Detect which cell encompasses the target text, then output its [X, Y] center coordinate. 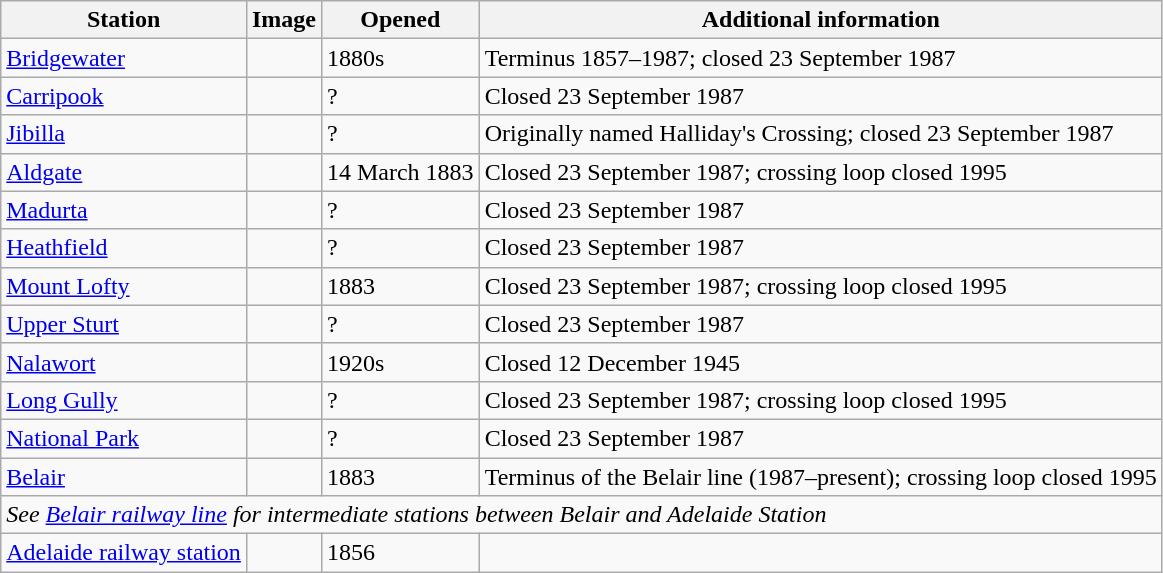
Closed 12 December 1945 [820, 362]
Station [124, 20]
14 March 1883 [400, 172]
Heathfield [124, 248]
Adelaide railway station [124, 553]
Upper Sturt [124, 324]
1920s [400, 362]
Nalawort [124, 362]
Additional information [820, 20]
Terminus of the Belair line (1987–present); crossing loop closed 1995 [820, 477]
Opened [400, 20]
Madurta [124, 210]
1880s [400, 58]
Bridgewater [124, 58]
Long Gully [124, 400]
National Park [124, 438]
Originally named Halliday's Crossing; closed 23 September 1987 [820, 134]
Belair [124, 477]
Mount Lofty [124, 286]
Carripook [124, 96]
Aldgate [124, 172]
Image [284, 20]
1856 [400, 553]
See Belair railway line for intermediate stations between Belair and Adelaide Station [582, 515]
Jibilla [124, 134]
Terminus 1857–1987; closed 23 September 1987 [820, 58]
